Identify which cell holds the provided text, then report its (x, y) central coordinate. 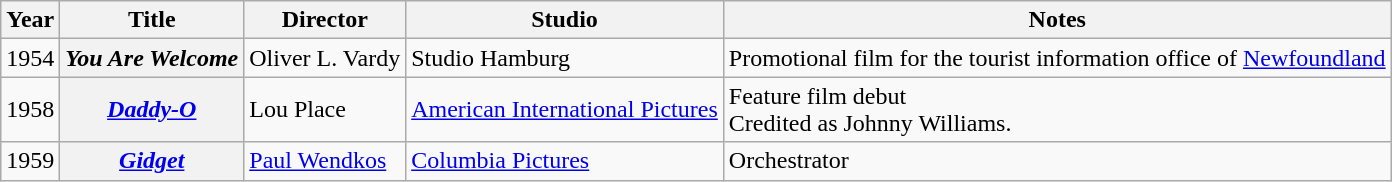
Director (325, 20)
Title (152, 20)
Feature film debutCredited as Johnny Williams. (1057, 110)
Paul Wendkos (325, 161)
Columbia Pictures (565, 161)
1959 (30, 161)
You Are Welcome (152, 58)
Lou Place (325, 110)
1958 (30, 110)
Oliver L. Vardy (325, 58)
Studio (565, 20)
Notes (1057, 20)
Year (30, 20)
Daddy-O (152, 110)
American International Pictures (565, 110)
Studio Hamburg (565, 58)
1954 (30, 58)
Promotional film for the tourist information office of Newfoundland (1057, 58)
Gidget (152, 161)
Orchestrator (1057, 161)
